Return (X, Y) of the center of cell containing provided text 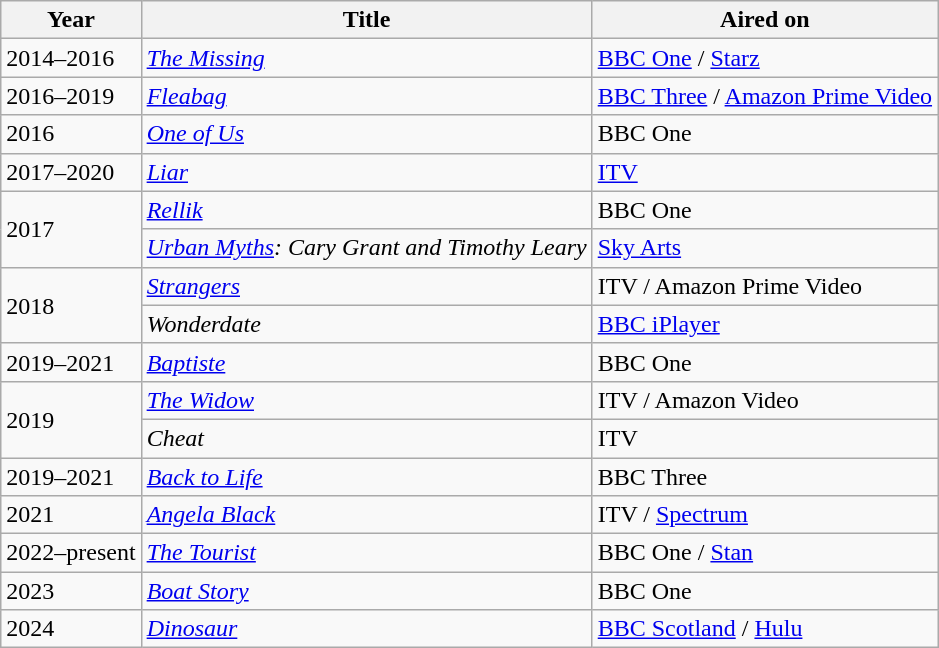
2023 (71, 591)
BBC iPlayer (764, 324)
2017–2020 (71, 172)
Dinosaur (366, 629)
2024 (71, 629)
2019 (71, 419)
Year (71, 20)
2016–2019 (71, 96)
The Missing (366, 58)
ITV / Amazon Prime Video (764, 286)
The Tourist (366, 553)
Angela Black (366, 515)
2016 (71, 134)
2022–present (71, 553)
Back to Life (366, 477)
2021 (71, 515)
Cheat (366, 438)
BBC Scotland / Hulu (764, 629)
One of Us (366, 134)
Liar (366, 172)
The Widow (366, 400)
BBC One / Stan (764, 553)
BBC Three / Amazon Prime Video (764, 96)
BBC One / Starz (764, 58)
Title (366, 20)
Rellik (366, 210)
Boat Story (366, 591)
Baptiste (366, 362)
2018 (71, 305)
ITV / Amazon Video (764, 400)
2014–2016 (71, 58)
2017 (71, 229)
Aired on (764, 20)
Strangers (366, 286)
BBC Three (764, 477)
Sky Arts (764, 248)
ITV / Spectrum (764, 515)
Wonderdate (366, 324)
Fleabag (366, 96)
Urban Myths: Cary Grant and Timothy Leary (366, 248)
